Detect which cell encompasses the target text, then output its (X, Y) center coordinate. 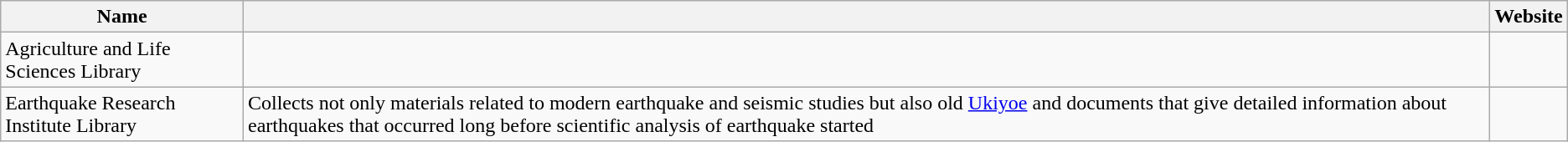
Earthquake Research Institute Library (122, 114)
Name (122, 17)
Website (1529, 17)
Agriculture and Life Sciences Library (122, 60)
